Scan for the cell matching the given text and deliver its [X, Y] coordinate at center. 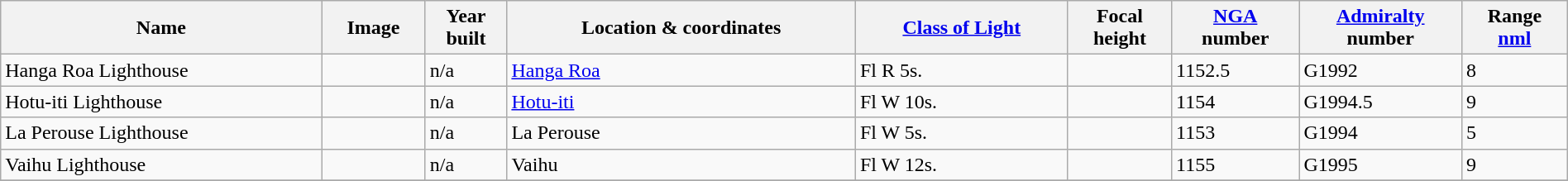
G1994 [1381, 133]
8 [1515, 70]
Admiraltynumber [1381, 28]
1154 [1236, 102]
Fl R 5s. [961, 70]
Rangenml [1515, 28]
1152.5 [1236, 70]
1153 [1236, 133]
NGAnumber [1236, 28]
Class of Light [961, 28]
Location & coordinates [681, 28]
Hotu-iti [681, 102]
G1994.5 [1381, 102]
5 [1515, 133]
Fl W 10s. [961, 102]
Hanga Roa [681, 70]
Fl W 5s. [961, 133]
Focalheight [1120, 28]
Hotu-iti Lighthouse [161, 102]
G1995 [1381, 164]
Fl W 12s. [961, 164]
Vaihu [681, 164]
Hanga Roa Lighthouse [161, 70]
Yearbuilt [466, 28]
La Perouse [681, 133]
1155 [1236, 164]
Vaihu Lighthouse [161, 164]
Name [161, 28]
Image [374, 28]
G1992 [1381, 70]
La Perouse Lighthouse [161, 133]
